Identify which cell holds the provided text, then report its (X, Y) central coordinate. 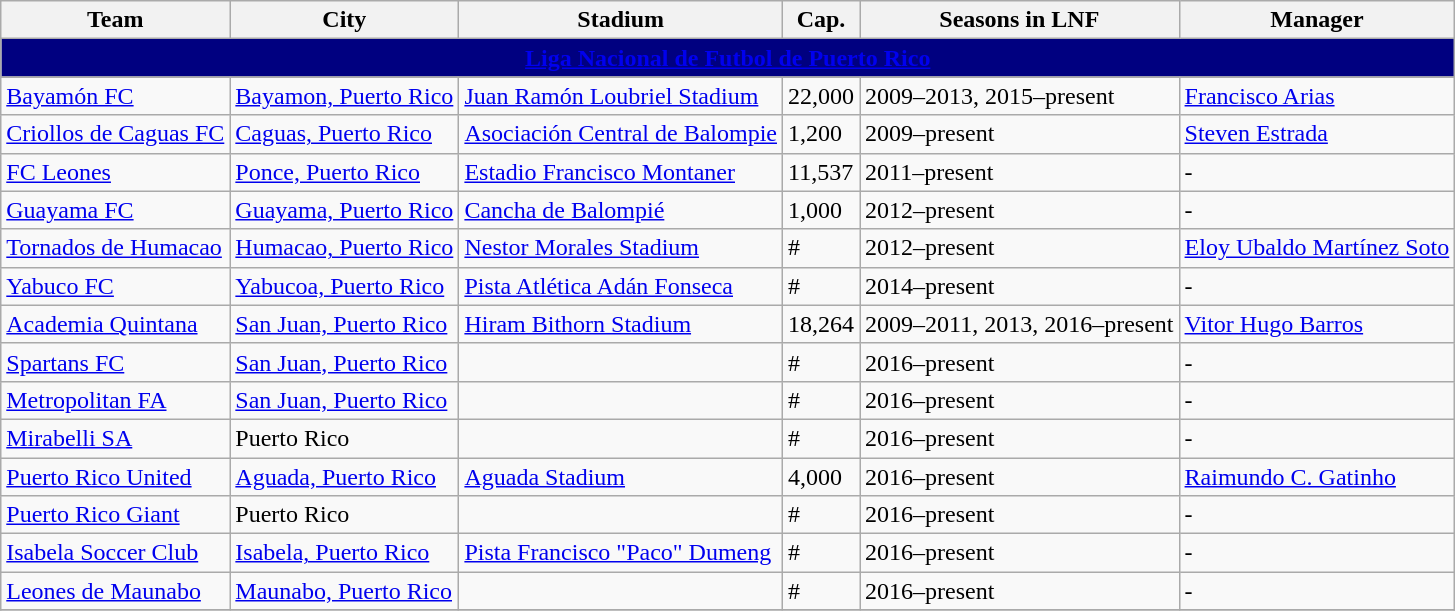
Raimundo C. Gatinho (1317, 477)
Bayamón FC (116, 96)
Yabucoa, Puerto Rico (344, 286)
1,200 (822, 134)
Nestor Morales Stadium (621, 248)
Isabela Soccer Club (116, 553)
Leones de Maunabo (116, 591)
Metropolitan FA (116, 400)
Aguada Stadium (621, 477)
Juan Ramón Loubriel Stadium (621, 96)
Asociación Central de Balompie (621, 134)
11,537 (822, 172)
Aguada, Puerto Rico (344, 477)
1,000 (822, 210)
2009–2013, 2015–present (1020, 96)
Spartans FC (116, 362)
FC Leones (116, 172)
Academia Quintana (116, 324)
4,000 (822, 477)
Liga Nacional de Futbol de Puerto Rico (728, 58)
Puerto Rico Giant (116, 515)
Seasons in LNF (1020, 20)
Steven Estrada (1317, 134)
Cancha de Balompié (621, 210)
Guayama, Puerto Rico (344, 210)
Team (116, 20)
Hiram Bithorn Stadium (621, 324)
2011–present (1020, 172)
Bayamon, Puerto Rico (344, 96)
2009–2011, 2013, 2016–present (1020, 324)
18,264 (822, 324)
Guayama FC (116, 210)
Yabuco FC (116, 286)
2014–present (1020, 286)
Pista Francisco "Paco" Dumeng (621, 553)
Francisco Arias (1317, 96)
Caguas, Puerto Rico (344, 134)
Vitor Hugo Barros (1317, 324)
Criollos de Caguas FC (116, 134)
Ponce, Puerto Rico (344, 172)
City (344, 20)
Humacao, Puerto Rico (344, 248)
22,000 (822, 96)
Eloy Ubaldo Martínez Soto (1317, 248)
Cap. (822, 20)
2009–present (1020, 134)
Pista Atlética Adán Fonseca (621, 286)
Tornados de Humacao (116, 248)
Puerto Rico United (116, 477)
Stadium (621, 20)
Isabela, Puerto Rico (344, 553)
Estadio Francisco Montaner (621, 172)
Manager (1317, 20)
Maunabo, Puerto Rico (344, 591)
Mirabelli SA (116, 438)
